Detect which cell encompasses the target text, then output its [x, y] center coordinate. 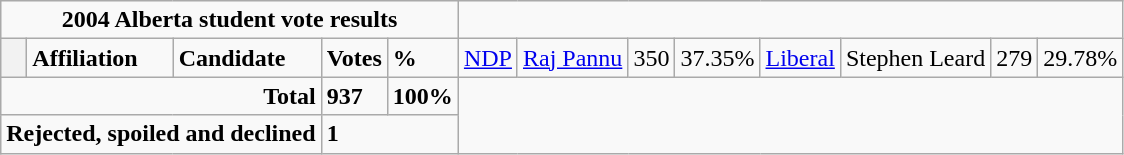
29.78% [1080, 58]
100% [422, 96]
Liberal [800, 58]
2004 Alberta student vote results [230, 20]
Rejected, spoiled and declined [161, 134]
937 [354, 96]
Total [161, 96]
Raj Pannu [572, 58]
Votes [354, 58]
Affiliation [100, 58]
37.35% [718, 58]
Stephen Leard [915, 58]
Candidate [247, 58]
NDP [488, 58]
% [422, 58]
350 [652, 58]
279 [1014, 58]
1 [390, 134]
